Capture the cell that displays the provided text and extract its [X, Y] central coordinate. 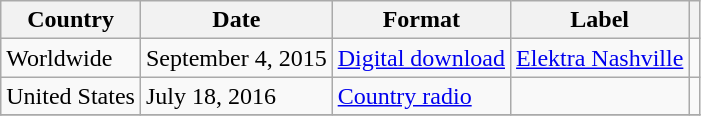
July 18, 2016 [236, 96]
September 4, 2015 [236, 58]
Date [236, 20]
Digital download [421, 58]
Label [600, 20]
Format [421, 20]
United States [71, 96]
Elektra Nashville [600, 58]
Worldwide [71, 58]
Country radio [421, 96]
Country [71, 20]
